Search for the cell housing the specified text and yield its (x, y) center coordinate. 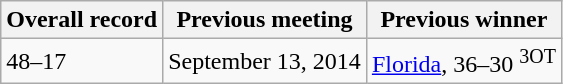
Florida, 36–30 3OT (464, 62)
September 13, 2014 (265, 62)
Previous winner (464, 20)
Previous meeting (265, 20)
Overall record (82, 20)
48–17 (82, 62)
